Return [X, Y] of the center of cell containing provided text 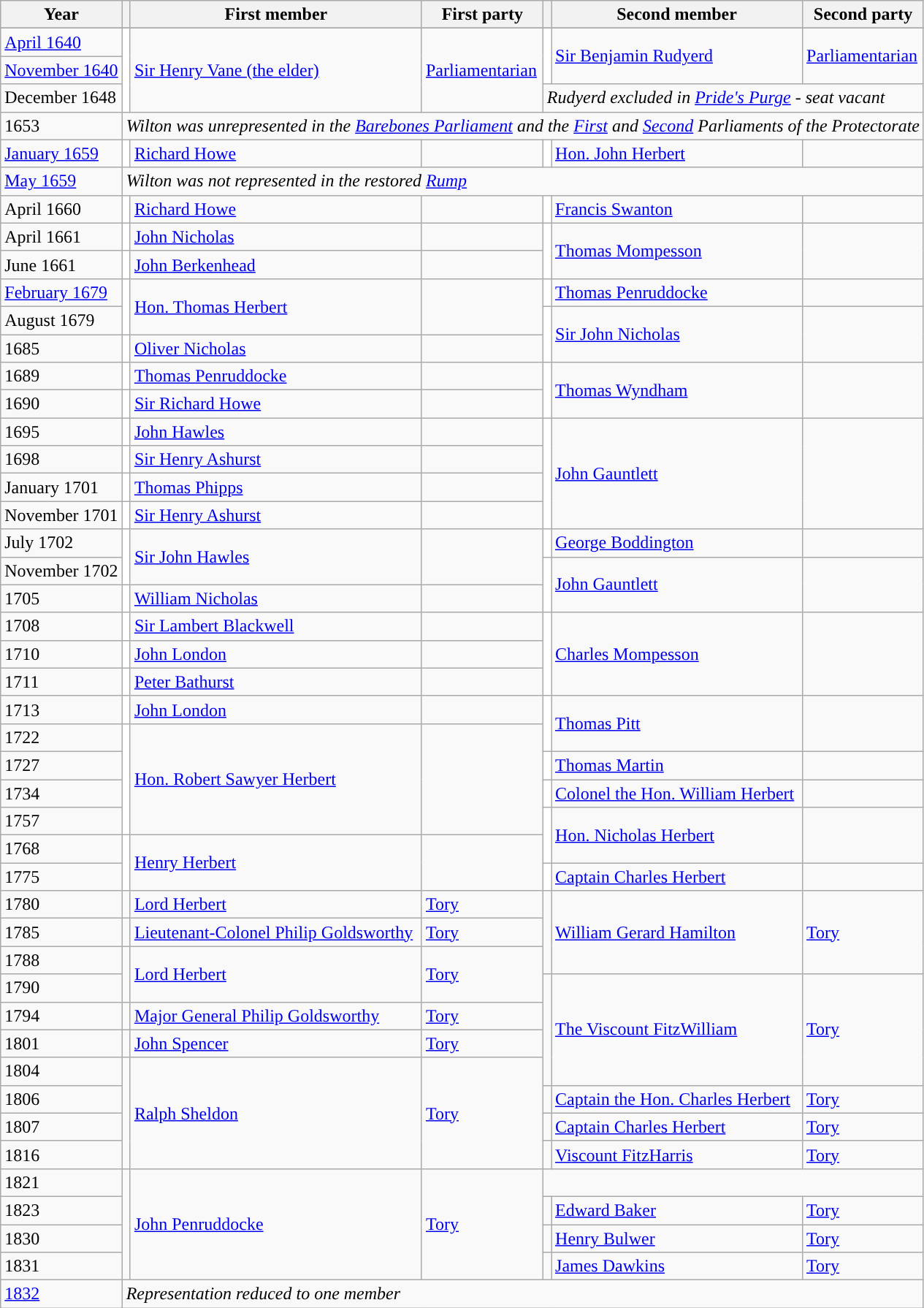
Sir John Hawles [276, 557]
Thomas Mompesson [677, 251]
Charles Mompesson [677, 654]
November 1701 [61, 515]
Rudyerd excluded in Pride's Purge - seat vacant [733, 98]
Sir John Nicholas [677, 334]
1830 [61, 1239]
Second member [677, 15]
1727 [61, 765]
John Berkenhead [276, 265]
1722 [61, 737]
Colonel the Hon. William Herbert [677, 793]
Edward Baker [677, 1210]
1832 [61, 1294]
Hon. Robert Sawyer Herbert [276, 779]
April 1661 [61, 237]
1823 [61, 1210]
Wilton was not represented in the restored Rump [523, 181]
Year [61, 15]
July 1702 [61, 543]
Sir Richard Howe [276, 404]
John Spencer [276, 1043]
November 1702 [61, 571]
Henry Bulwer [677, 1239]
January 1701 [61, 487]
Thomas Wyndham [677, 390]
1788 [61, 960]
1653 [61, 126]
First member [276, 15]
August 1679 [61, 320]
Second party [863, 15]
1695 [61, 432]
1710 [61, 654]
Major General Philip Goldsworthy [276, 1016]
Sir Henry Vane (the elder) [276, 70]
1831 [61, 1266]
Representation reduced to one member [523, 1294]
John Nicholas [276, 237]
1821 [61, 1182]
1801 [61, 1043]
James Dawkins [677, 1266]
Thomas Phipps [276, 487]
1708 [61, 626]
Lieutenant-Colonel Philip Goldsworthy [276, 932]
1775 [61, 877]
December 1648 [61, 98]
Sir Lambert Blackwell [276, 626]
1804 [61, 1071]
Peter Bathurst [276, 682]
John Penruddocke [276, 1224]
November 1640 [61, 70]
1690 [61, 404]
Henry Herbert [276, 863]
1790 [61, 988]
1816 [61, 1155]
1780 [61, 905]
Thomas Martin [677, 765]
First party [482, 15]
Hon. Thomas Herbert [276, 306]
1785 [61, 932]
May 1659 [61, 181]
June 1661 [61, 265]
Sir Benjamin Rudyerd [677, 56]
The Viscount FitzWilliam [677, 1030]
1768 [61, 849]
Francis Swanton [677, 209]
1807 [61, 1127]
Hon. John Herbert [677, 153]
1689 [61, 376]
William Gerard Hamilton [677, 932]
Thomas Pitt [677, 723]
1794 [61, 1016]
Ralph Sheldon [276, 1113]
1734 [61, 793]
George Boddington [677, 543]
1685 [61, 349]
Oliver Nicholas [276, 349]
1711 [61, 682]
Captain the Hon. Charles Herbert [677, 1099]
January 1659 [61, 153]
February 1679 [61, 292]
April 1660 [61, 209]
John Hawles [276, 432]
1806 [61, 1099]
1713 [61, 710]
Wilton was unrepresented in the Barebones Parliament and the First and Second Parliaments of the Protectorate [523, 126]
1705 [61, 598]
1757 [61, 821]
April 1640 [61, 42]
1698 [61, 460]
Hon. Nicholas Herbert [677, 835]
Viscount FitzHarris [677, 1155]
William Nicholas [276, 598]
